For the text-containing cell, return its midpoint in [x, y] coordinate format. 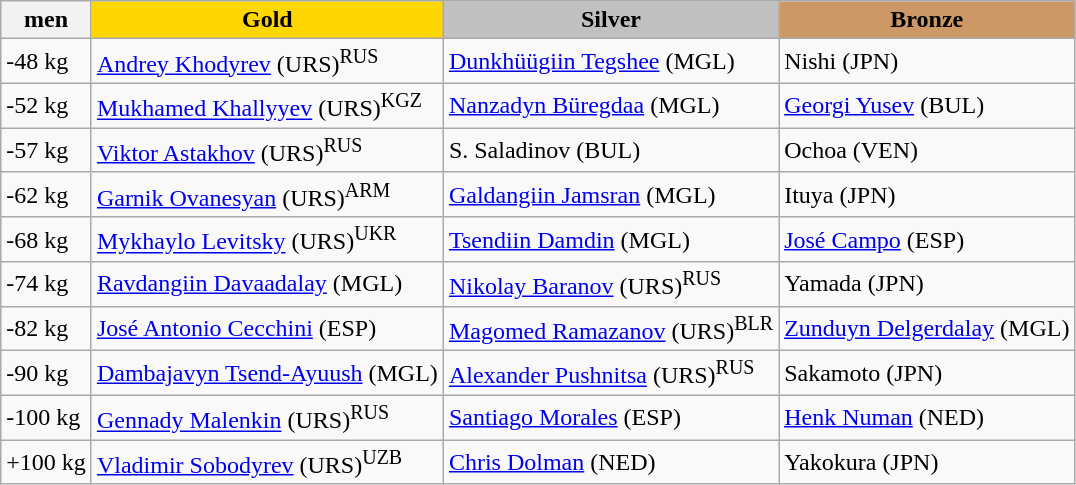
Galdangiin Jamsran (MGL) [610, 194]
Ochoa (VEN) [927, 150]
Bronze [927, 20]
Chris Dolman (NED) [610, 462]
-62 kg [46, 194]
Dunkhüügiin Tegshee (MGL) [610, 62]
-57 kg [46, 150]
Mykhaylo Levitsky (URS)UKR [267, 240]
-52 kg [46, 106]
Vladimir Sobodyrev (URS)UZB [267, 462]
Gold [267, 20]
Mukhamed Khallyyev (URS)KGZ [267, 106]
Nanzadyn Büregdaa (MGL) [610, 106]
Nikolay Baranov (URS)RUS [610, 284]
Ituya (JPN) [927, 194]
Viktor Astakhov (URS)RUS [267, 150]
Garnik Ovanesyan (URS)ARM [267, 194]
Gennady Malenkin (URS)RUS [267, 418]
+100 kg [46, 462]
José Antonio Cecchini (ESP) [267, 328]
Ravdangiin Davaadalay (MGL) [267, 284]
-48 kg [46, 62]
Nishi (JPN) [927, 62]
-82 kg [46, 328]
-74 kg [46, 284]
Alexander Pushnitsa (URS)RUS [610, 374]
-90 kg [46, 374]
José Campo (ESP) [927, 240]
Andrey Khodyrev (URS)RUS [267, 62]
S. Saladinov (BUL) [610, 150]
-100 kg [46, 418]
Santiago Morales (ESP) [610, 418]
Zunduyn Delgerdalay (MGL) [927, 328]
Silver [610, 20]
Georgi Yusev (BUL) [927, 106]
Yamada (JPN) [927, 284]
men [46, 20]
Tsendiin Damdin (MGL) [610, 240]
Henk Numan (NED) [927, 418]
Magomed Ramazanov (URS)BLR [610, 328]
Yakokura (JPN) [927, 462]
Dambajavyn Tsend-Ayuush (MGL) [267, 374]
Sakamoto (JPN) [927, 374]
-68 kg [46, 240]
